Extract the (X, Y) coordinate from the center of the cell holding the provided text.  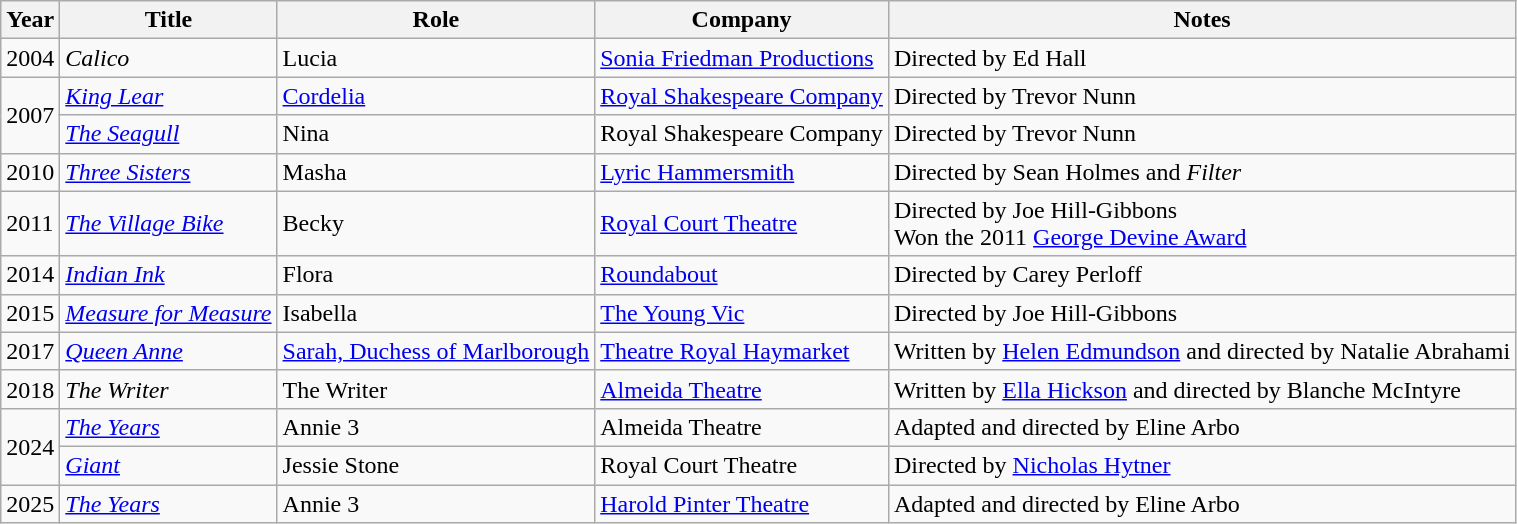
Directed by Nicholas Hytner (1202, 465)
2011 (30, 224)
Masha (436, 172)
Jessie Stone (436, 465)
2010 (30, 172)
Roundabout (742, 275)
2025 (30, 503)
Three Sisters (168, 172)
Calico (168, 58)
2004 (30, 58)
Notes (1202, 20)
Directed by Ed Hall (1202, 58)
Title (168, 20)
Cordelia (436, 96)
Directed by Sean Holmes and Filter (1202, 172)
Isabella (436, 313)
Measure for Measure (168, 313)
Queen Anne (168, 351)
Giant (168, 465)
Lyric Hammersmith (742, 172)
Lucia (436, 58)
Theatre Royal Haymarket (742, 351)
2014 (30, 275)
Indian Ink (168, 275)
Harold Pinter Theatre (742, 503)
Sarah, Duchess of Marlborough (436, 351)
Role (436, 20)
Written by Ella Hickson and directed by Blanche McIntyre (1202, 389)
Directed by Carey Perloff (1202, 275)
The Seagull (168, 134)
Year (30, 20)
Becky (436, 224)
Nina (436, 134)
Sonia Friedman Productions (742, 58)
2024 (30, 446)
Flora (436, 275)
The Young Vic (742, 313)
Directed by Joe Hill-Gibbons Won the 2011 George Devine Award (1202, 224)
2007 (30, 115)
2015 (30, 313)
2017 (30, 351)
King Lear (168, 96)
Written by Helen Edmundson and directed by Natalie Abrahami (1202, 351)
Directed by Joe Hill-Gibbons (1202, 313)
The Village Bike (168, 224)
2018 (30, 389)
Company (742, 20)
